Return the (x, y) coordinate for the center point of the cell that contains the specified text.  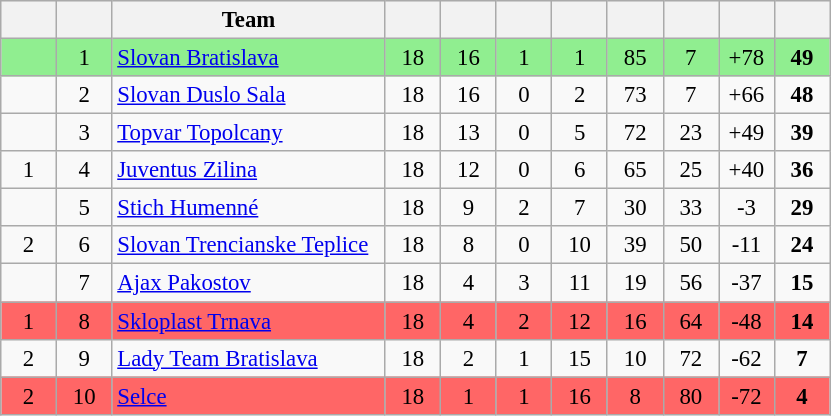
11 (580, 283)
Lady Team Bratislava (248, 358)
13 (469, 133)
Stich Humenné (248, 208)
Slovan Duslo Sala (248, 95)
-3 (747, 208)
49 (802, 58)
Juventus Zilina (248, 170)
Slovan Bratislava (248, 58)
33 (691, 208)
48 (802, 95)
30 (635, 208)
85 (635, 58)
-37 (747, 283)
Skloplast Trnava (248, 321)
50 (691, 245)
Slovan Trencianske Teplice (248, 245)
-48 (747, 321)
65 (635, 170)
56 (691, 283)
Topvar Topolcany (248, 133)
Team (248, 20)
14 (802, 321)
-72 (747, 396)
+40 (747, 170)
19 (635, 283)
+49 (747, 133)
25 (691, 170)
36 (802, 170)
64 (691, 321)
Ajax Pakostov (248, 283)
24 (802, 245)
29 (802, 208)
23 (691, 133)
+78 (747, 58)
80 (691, 396)
+66 (747, 95)
-62 (747, 358)
Selce (248, 396)
73 (635, 95)
-11 (747, 245)
